Return the [x, y] coordinate for the center point of the cell that contains the specified text.  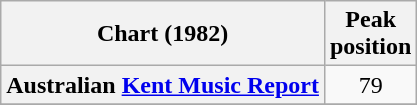
Chart (1982) [163, 34]
79 [370, 85]
Peakposition [370, 34]
Australian Kent Music Report [163, 85]
